From the cell containing the given text, extract its center point as (X, Y) coordinate. 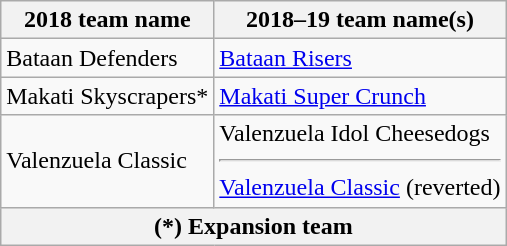
Makati Super Crunch (360, 96)
Bataan Defenders (108, 58)
Valenzuela Idol Cheesedogs Valenzuela Classic (reverted) (360, 161)
2018–19 team name(s) (360, 20)
2018 team name (108, 20)
(*) Expansion team (254, 226)
Bataan Risers (360, 58)
Valenzuela Classic (108, 161)
Makati Skyscrapers* (108, 96)
